Pinpoint the cell where the given text exists, returning its [X, Y] midpoint coordinate. 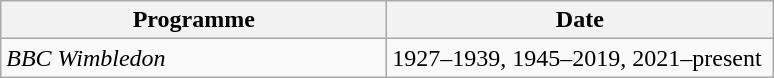
BBC Wimbledon [194, 58]
Programme [194, 20]
Date [580, 20]
1927–1939, 1945–2019, 2021–present [580, 58]
